Provide the (x, y) coordinate of the cell's center where the given text is located.  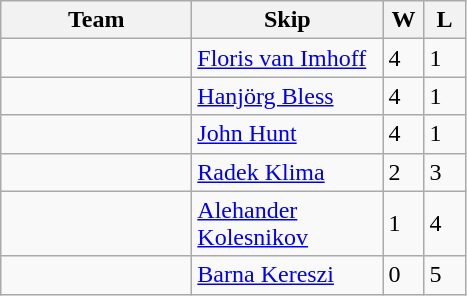
0 (404, 275)
L (444, 20)
John Hunt (288, 134)
Radek Klima (288, 172)
3 (444, 172)
Barna Kereszi (288, 275)
5 (444, 275)
Team (96, 20)
2 (404, 172)
W (404, 20)
Skip (288, 20)
Floris van Imhoff (288, 58)
Alehander Kolesnikov (288, 224)
Hanjörg Bless (288, 96)
